Search for the cell housing the specified text and yield its [X, Y] center coordinate. 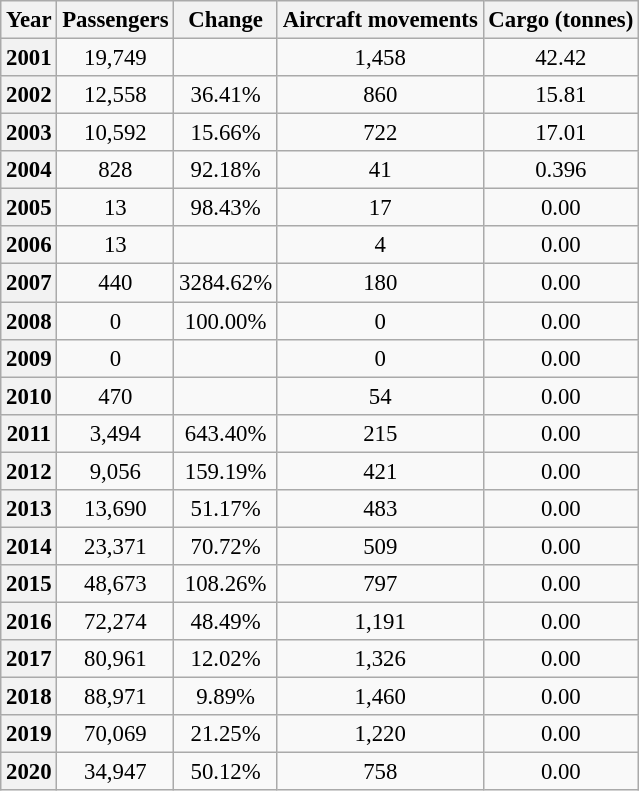
Cargo (tonnes) [561, 20]
12.02% [226, 659]
41 [380, 170]
1,191 [380, 621]
3284.62% [226, 283]
509 [380, 546]
1,458 [380, 58]
159.19% [226, 471]
470 [116, 396]
2009 [29, 358]
421 [380, 471]
2019 [29, 734]
2005 [29, 208]
2020 [29, 772]
797 [380, 584]
2004 [29, 170]
2007 [29, 283]
440 [116, 283]
70.72% [226, 546]
9,056 [116, 471]
828 [116, 170]
2017 [29, 659]
Year [29, 20]
100.00% [226, 321]
2012 [29, 471]
42.42 [561, 58]
2016 [29, 621]
72,274 [116, 621]
483 [380, 509]
10,592 [116, 133]
3,494 [116, 433]
88,971 [116, 697]
48,673 [116, 584]
215 [380, 433]
36.41% [226, 95]
48.49% [226, 621]
13,690 [116, 509]
0.396 [561, 170]
2008 [29, 321]
34,947 [116, 772]
2002 [29, 95]
17 [380, 208]
2018 [29, 697]
2014 [29, 546]
Change [226, 20]
98.43% [226, 208]
2010 [29, 396]
1,326 [380, 659]
54 [380, 396]
2011 [29, 433]
1,220 [380, 734]
19,749 [116, 58]
51.17% [226, 509]
1,460 [380, 697]
21.25% [226, 734]
70,069 [116, 734]
108.26% [226, 584]
80,961 [116, 659]
860 [380, 95]
50.12% [226, 772]
722 [380, 133]
Passengers [116, 20]
180 [380, 283]
Aircraft movements [380, 20]
23,371 [116, 546]
15.81 [561, 95]
2013 [29, 509]
92.18% [226, 170]
758 [380, 772]
2001 [29, 58]
4 [380, 245]
9.89% [226, 697]
12,558 [116, 95]
2006 [29, 245]
2015 [29, 584]
17.01 [561, 133]
643.40% [226, 433]
15.66% [226, 133]
2003 [29, 133]
